Provide the (X, Y) coordinate of the cell's center where the given text is located.  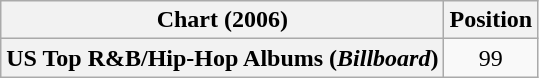
99 (491, 58)
Position (491, 20)
Chart (2006) (222, 20)
US Top R&B/Hip-Hop Albums (Billboard) (222, 58)
